Detect which cell encompasses the target text, then output its (x, y) center coordinate. 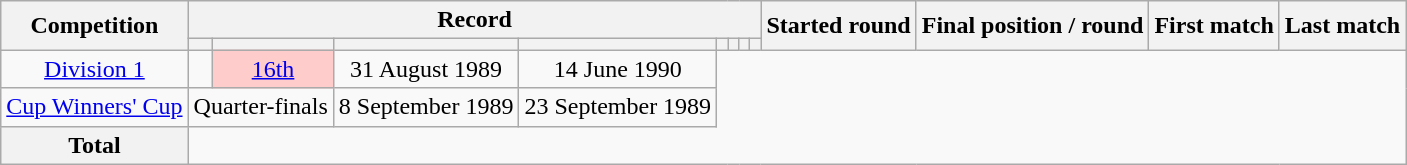
16th (273, 69)
Competition (94, 26)
Cup Winners' Cup (94, 107)
Final position / round (1032, 26)
Record (474, 20)
First match (1214, 26)
31 August 1989 (426, 69)
Started round (838, 26)
23 September 1989 (618, 107)
Total (94, 145)
Quarter-finals (260, 107)
14 June 1990 (618, 69)
8 September 1989 (426, 107)
Division 1 (94, 69)
Last match (1342, 26)
